Scan for the cell matching the given text and deliver its [x, y] coordinate at center. 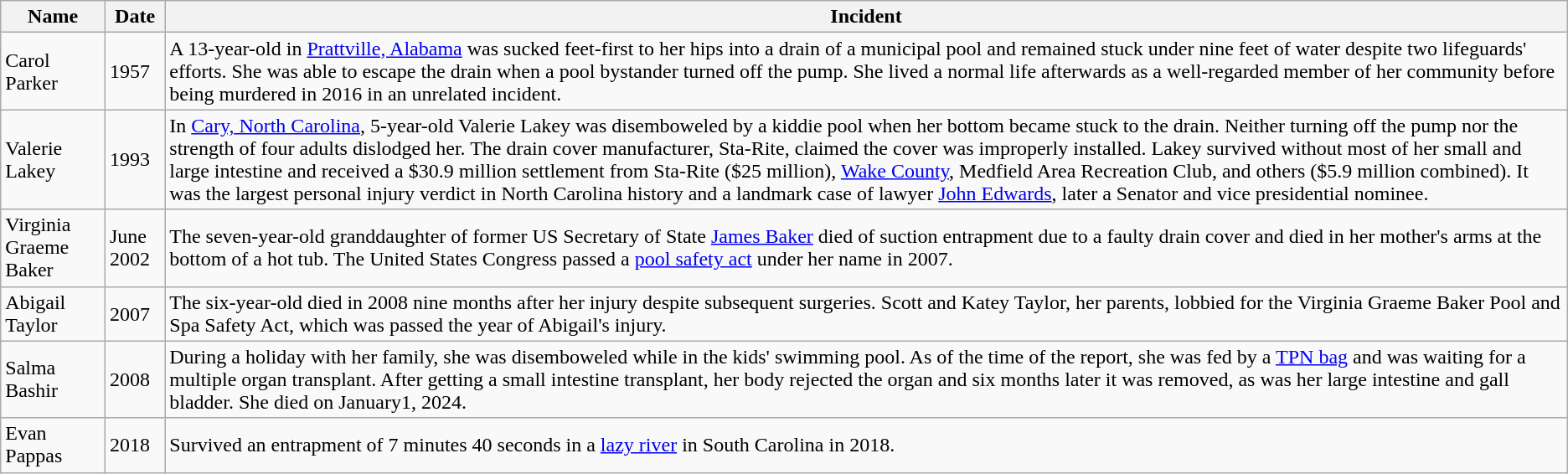
1993 [134, 159]
Survived an entrapment of 7 minutes 40 seconds in a lazy river in South Carolina in 2018. [866, 446]
Date [134, 17]
1957 [134, 71]
Name [54, 17]
2007 [134, 313]
Evan Pappas [54, 446]
Carol Parker [54, 71]
Salma Bashir [54, 379]
June 2002 [134, 248]
2008 [134, 379]
Incident [866, 17]
2018 [134, 446]
Virginia Graeme Baker [54, 248]
Abigail Taylor [54, 313]
Valerie Lakey [54, 159]
